Scan for the cell matching the given text and deliver its (X, Y) coordinate at center. 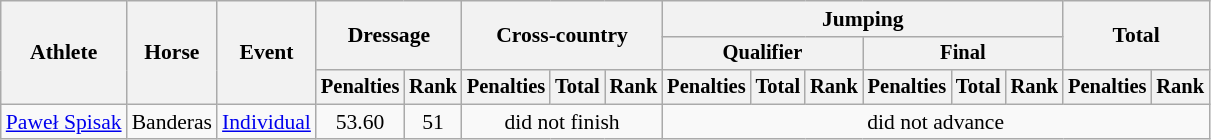
Qualifier (762, 54)
Banderas (172, 122)
Cross-country (562, 36)
Horse (172, 52)
Individual (266, 122)
Final (963, 54)
51 (433, 122)
Jumping (862, 19)
Event (266, 52)
did not advance (936, 122)
Athlete (64, 52)
Paweł Spisak (64, 122)
Dressage (389, 36)
53.60 (360, 122)
did not finish (562, 122)
